Extract the [X, Y] coordinate from the center of the cell holding the provided text.  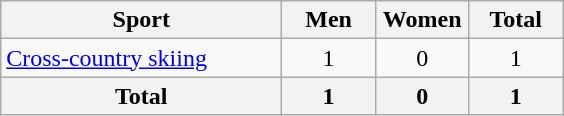
Men [329, 20]
Cross-country skiing [142, 58]
Women [422, 20]
Sport [142, 20]
